Return [X, Y] of the center of cell containing provided text 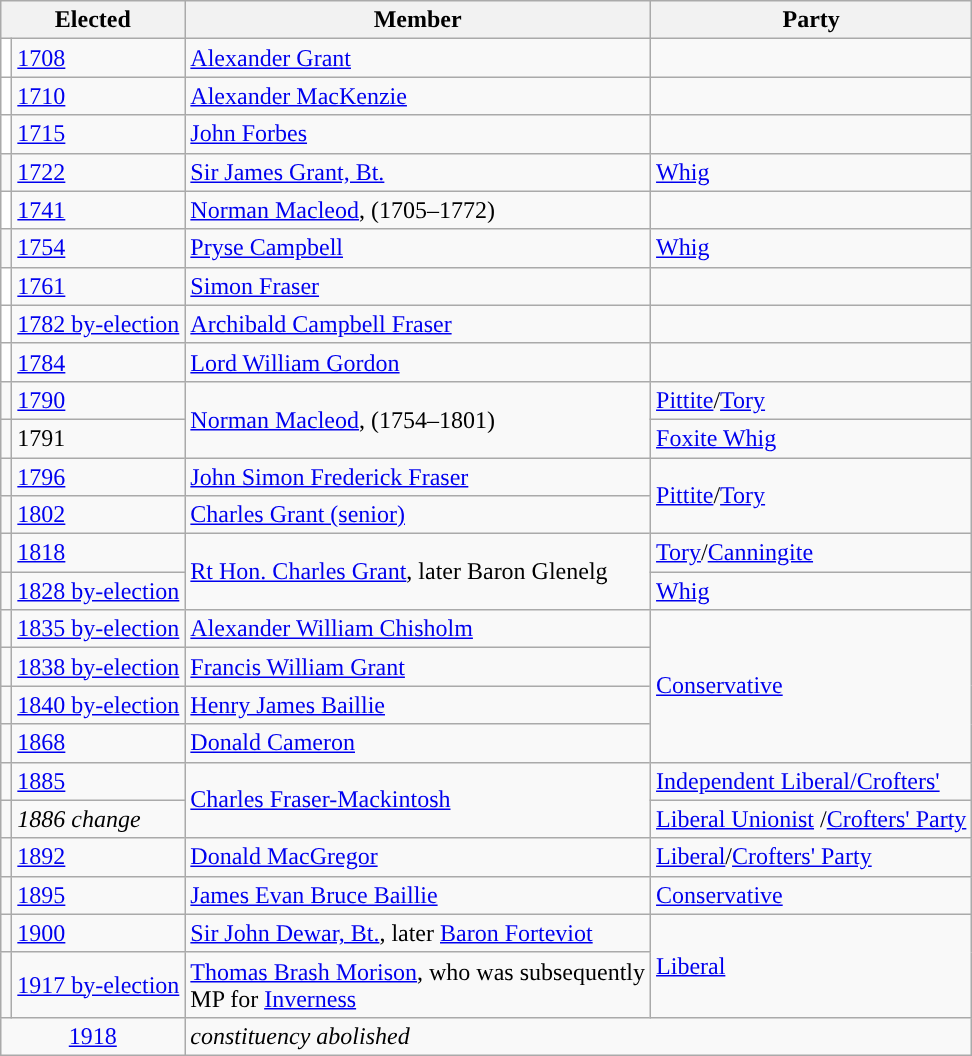
1782 by-election [98, 324]
Alexander MacKenzie [418, 96]
1895 [98, 895]
Rt Hon. Charles Grant, later Baron Glenelg [418, 572]
Liberal Unionist /Crofters' Party [812, 819]
1791 [98, 438]
Norman Macleod, (1754–1801) [418, 419]
Simon Fraser [418, 286]
Norman Macleod, (1705–1772) [418, 210]
Francis William Grant [418, 667]
1835 by-election [98, 629]
Lord William Gordon [418, 362]
1715 [98, 134]
constituency abolished [578, 1036]
1917 by-election [98, 984]
Independent Liberal/Crofters' [812, 781]
Thomas Brash Morison, who was subsequentlyMP for Inverness [418, 984]
1885 [98, 781]
1754 [98, 248]
1838 by-election [98, 667]
John Forbes [418, 134]
1741 [98, 210]
James Evan Bruce Baillie [418, 895]
Alexander William Chisholm [418, 629]
Sir John Dewar, Bt., later Baron Forteviot [418, 933]
Liberal/Crofters' Party [812, 857]
Donald MacGregor [418, 857]
1708 [98, 58]
1761 [98, 286]
Charles Grant (senior) [418, 515]
Archibald Campbell Fraser [418, 324]
Elected [93, 20]
Pryse Campbell [418, 248]
1818 [98, 553]
1840 by-election [98, 705]
Liberal [812, 966]
1900 [98, 933]
Tory/Canningite [812, 553]
Member [418, 20]
1886 change [98, 819]
1710 [98, 96]
Donald Cameron [418, 743]
Foxite Whig [812, 438]
1918 [93, 1036]
1828 by-election [98, 591]
1722 [98, 172]
John Simon Frederick Fraser [418, 477]
Party [812, 20]
Charles Fraser-Mackintosh [418, 800]
Henry James Baillie [418, 705]
Sir James Grant, Bt. [418, 172]
1892 [98, 857]
1784 [98, 362]
1802 [98, 515]
Alexander Grant [418, 58]
1790 [98, 400]
1868 [98, 743]
1796 [98, 477]
